From the cell containing the given text, extract its center point as (X, Y) coordinate. 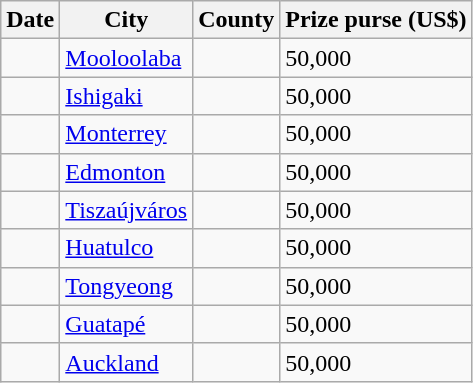
Monterrey (126, 134)
Date (30, 20)
Guatapé (126, 324)
Auckland (126, 362)
Prize purse (US$) (376, 20)
Tiszaújváros (126, 210)
Huatulco (126, 248)
County (236, 20)
City (126, 20)
Tongyeong (126, 286)
Mooloolaba (126, 58)
Edmonton (126, 172)
Ishigaki (126, 96)
